Locate the cell with the specified text and output its [X, Y] center coordinate. 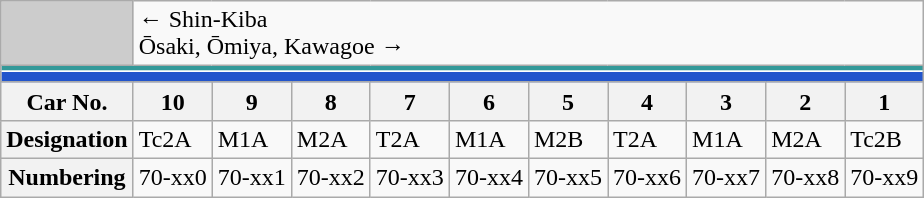
1 [884, 101]
70-xx5 [568, 177]
70-xx8 [806, 177]
5 [568, 101]
Car No. [67, 101]
70-xx3 [410, 177]
70-xx4 [488, 177]
7 [410, 101]
70-xx9 [884, 177]
Tc2B [884, 139]
9 [252, 101]
← Shin-KibaŌsaki, Ōmiya, Kawagoe → [528, 34]
70-xx1 [252, 177]
Tc2A [172, 139]
2 [806, 101]
70-xx7 [726, 177]
M2B [568, 139]
70-xx2 [330, 177]
8 [330, 101]
3 [726, 101]
Designation [67, 139]
Numbering [67, 177]
10 [172, 101]
6 [488, 101]
4 [648, 101]
70-xx0 [172, 177]
70-xx6 [648, 177]
